From the cell containing the given text, extract its center point as [x, y] coordinate. 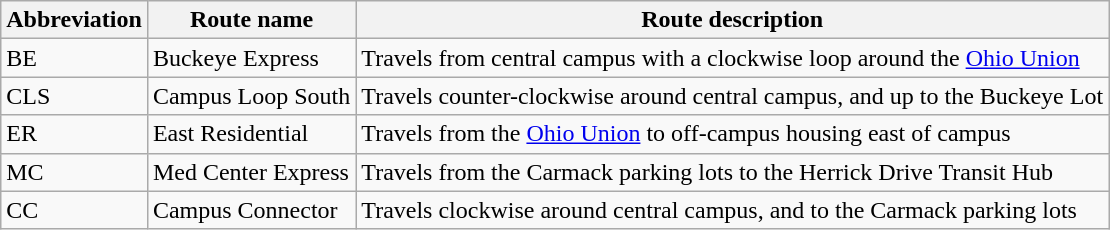
CC [74, 210]
BE [74, 58]
Travels from central campus with a clockwise loop around the Ohio Union [732, 58]
Travels from the Ohio Union to off-campus housing east of campus [732, 134]
Campus Connector [251, 210]
Travels counter-clockwise around central campus, and up to the Buckeye Lot [732, 96]
Med Center Express [251, 172]
ER [74, 134]
Travels clockwise around central campus, and to the Carmack parking lots [732, 210]
East Residential [251, 134]
CLS [74, 96]
Route description [732, 20]
Travels from the Carmack parking lots to the Herrick Drive Transit Hub [732, 172]
MC [74, 172]
Buckeye Express [251, 58]
Abbreviation [74, 20]
Route name [251, 20]
Campus Loop South [251, 96]
